Detect which cell encompasses the target text, then output its (X, Y) center coordinate. 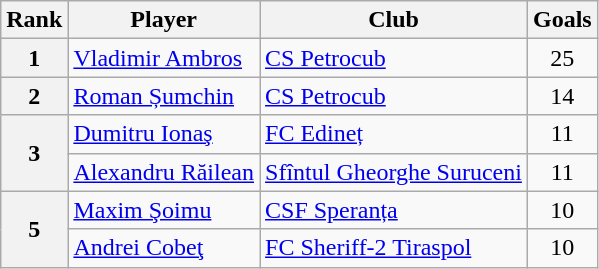
Club (394, 20)
3 (34, 153)
Vladimir Ambros (164, 58)
Andrei Cobeţ (164, 248)
1 (34, 58)
FC Sheriff-2 Tiraspol (394, 248)
Dumitru Ionaş (164, 134)
Alexandru Răilean (164, 172)
Maxim Şoimu (164, 210)
14 (562, 96)
Player (164, 20)
Rank (34, 20)
Goals (562, 20)
FC Edineț (394, 134)
2 (34, 96)
Sfîntul Gheorghe Suruceni (394, 172)
5 (34, 229)
25 (562, 58)
CSF Speranța (394, 210)
Roman Șumchin (164, 96)
